Search for the cell housing the specified text and yield its [X, Y] center coordinate. 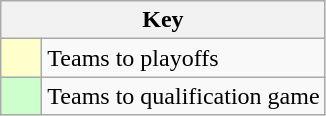
Key [163, 20]
Teams to playoffs [184, 58]
Teams to qualification game [184, 96]
